Find where the given text appears and provide that cell's center as (X, Y) coordinate. 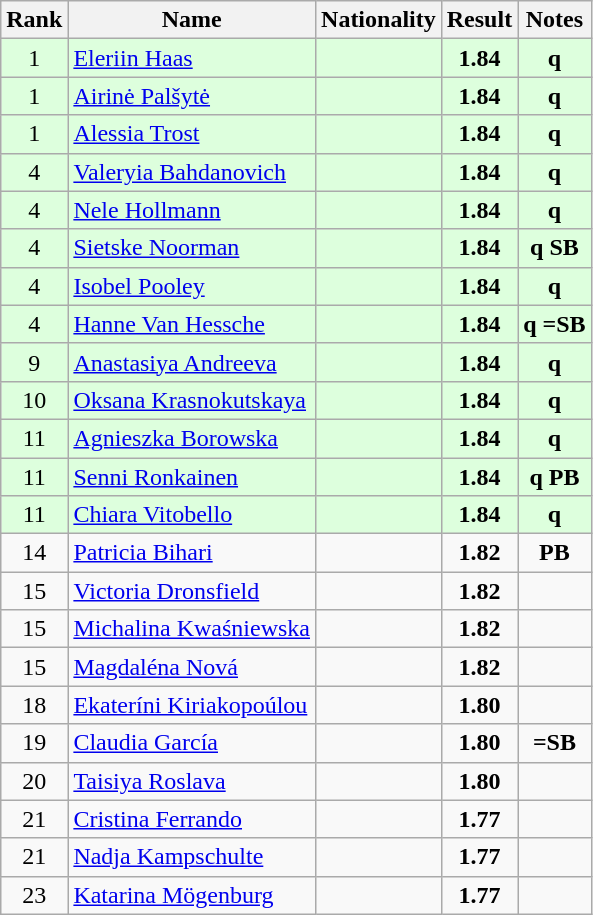
19 (34, 743)
Magdaléna Nová (192, 667)
Nadja Kampschulte (192, 857)
23 (34, 895)
Hanne Van Hessche (192, 324)
Senni Ronkainen (192, 477)
=SB (554, 743)
Isobel Pooley (192, 286)
Alessia Trost (192, 134)
Oksana Krasnokutskaya (192, 400)
Katarina Mögenburg (192, 895)
Claudia García (192, 743)
Notes (554, 20)
Cristina Ferrando (192, 819)
q =SB (554, 324)
Eleriin Haas (192, 58)
Chiara Vitobello (192, 515)
Taisiya Roslava (192, 781)
Patricia Bihari (192, 553)
Nationality (379, 20)
Victoria Dronsfield (192, 591)
Result (479, 20)
Sietske Noorman (192, 248)
Name (192, 20)
Rank (34, 20)
14 (34, 553)
PB (554, 553)
10 (34, 400)
Ekateríni Kiriakopoúlou (192, 705)
20 (34, 781)
Valeryia Bahdanovich (192, 172)
Nele Hollmann (192, 210)
18 (34, 705)
q SB (554, 248)
9 (34, 362)
Michalina Kwaśniewska (192, 629)
Airinė Palšytė (192, 96)
Agnieszka Borowska (192, 438)
Anastasiya Andreeva (192, 362)
q PB (554, 477)
